Provide the (X, Y) coordinate of the cell's center where the given text is located.  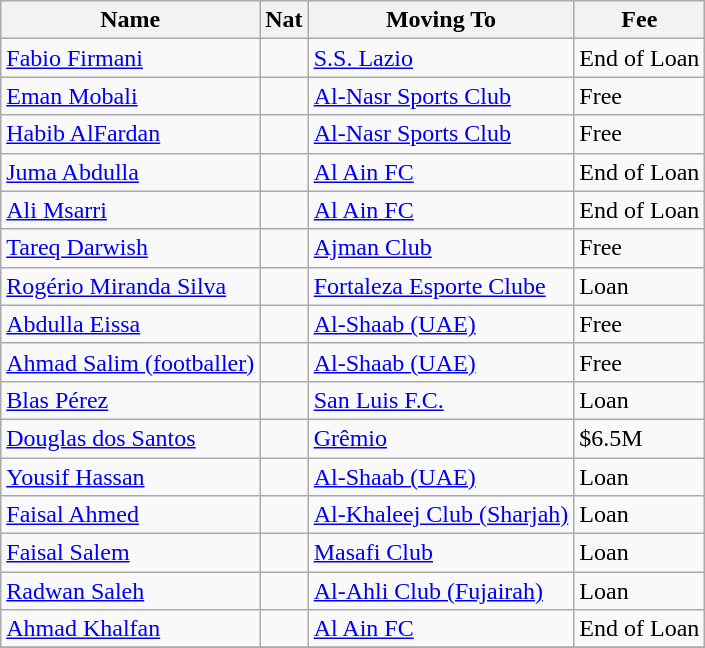
San Luis F.C. (441, 400)
Ali Msarri (130, 210)
Fabio Firmani (130, 58)
Name (130, 20)
Masafi Club (441, 553)
Ahmad Khalfan (130, 629)
Douglas dos Santos (130, 438)
Ajman Club (441, 248)
Al-Ahli Club (Fujairah) (441, 591)
Fortaleza Esporte Clube (441, 286)
Tareq Darwish (130, 248)
Fee (640, 20)
Ahmad Salim (footballer) (130, 362)
Al-Khaleej Club (Sharjah) (441, 515)
Yousif Hassan (130, 477)
Abdulla Eissa (130, 324)
Radwan Saleh (130, 591)
Eman Mobali (130, 96)
Habib AlFardan (130, 134)
Blas Pérez (130, 400)
Nat (284, 20)
Grêmio (441, 438)
Juma Abdulla (130, 172)
Rogério Miranda Silva (130, 286)
S.S. Lazio (441, 58)
$6.5M (640, 438)
Faisal Ahmed (130, 515)
Moving To (441, 20)
Faisal Salem (130, 553)
